Find where the given text appears and provide that cell's center as [X, Y] coordinate. 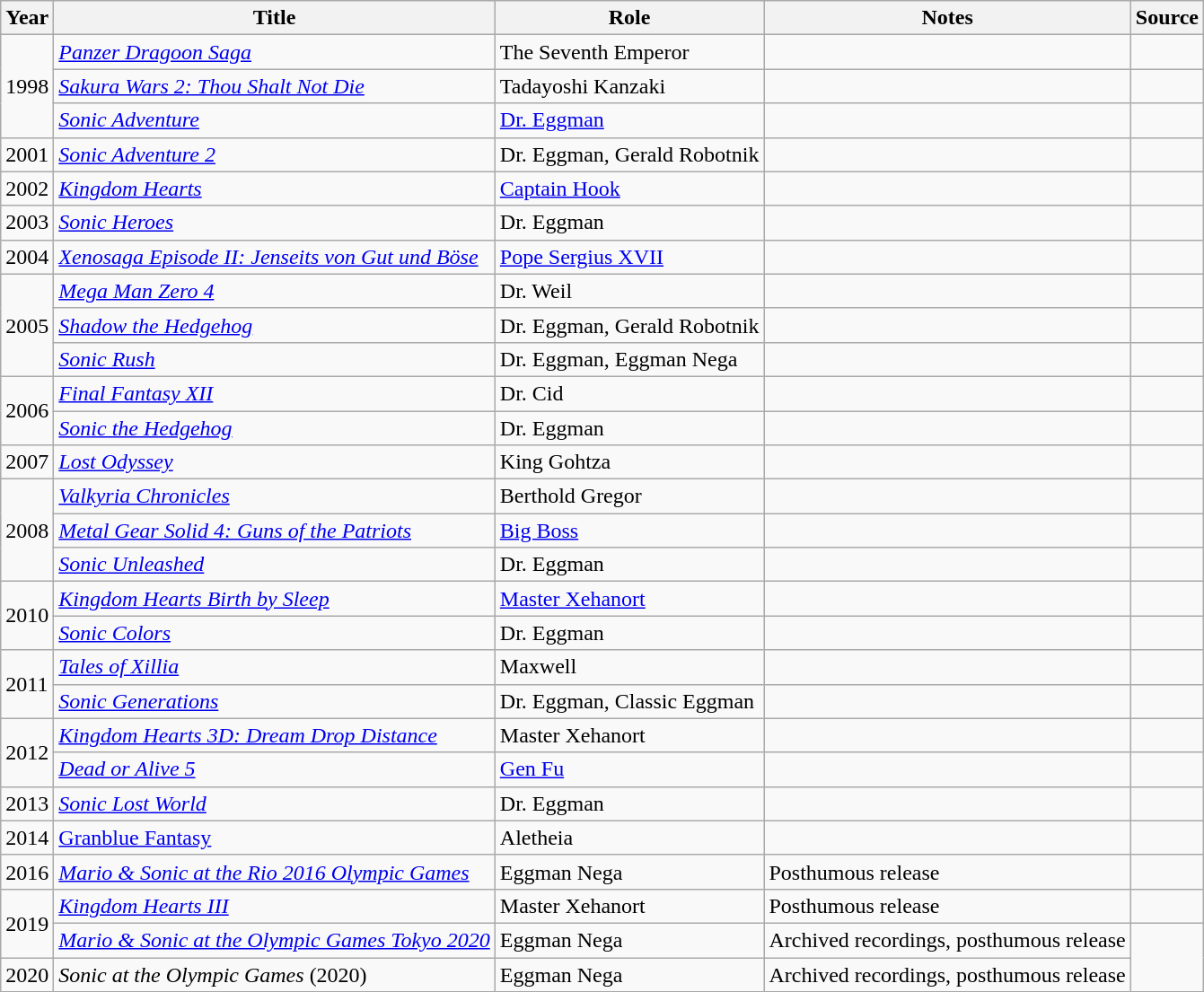
Gen Fu [629, 769]
2010 [27, 616]
Mario & Sonic at the Rio 2016 Olympic Games [275, 872]
2006 [27, 410]
Berthold Gregor [629, 496]
Sonic at the Olympic Games (2020) [275, 974]
2008 [27, 531]
Sonic Adventure 2 [275, 154]
2016 [27, 872]
Sonic the Hedgehog [275, 428]
Metal Gear Solid 4: Guns of the Patriots [275, 531]
2003 [27, 223]
2002 [27, 189]
2011 [27, 684]
2020 [27, 974]
Dr. Weil [629, 291]
2001 [27, 154]
Kingdom Hearts III [275, 906]
Source [1167, 18]
Kingdom Hearts Birth by Sleep [275, 599]
Shadow the Hedgehog [275, 325]
Sonic Generations [275, 701]
2013 [27, 803]
Title [275, 18]
Maxwell [629, 667]
2007 [27, 462]
Dr. Eggman, Eggman Nega [629, 359]
Sonic Lost World [275, 803]
Tales of Xillia [275, 667]
Sonic Adventure [275, 120]
Final Fantasy XII [275, 393]
Pope Sergius XVII [629, 257]
Granblue Fantasy [275, 838]
Valkyria Chronicles [275, 496]
Panzer Dragoon Saga [275, 52]
Kingdom Hearts 3D: Dream Drop Distance [275, 735]
2014 [27, 838]
Xenosaga Episode II: Jenseits von Gut und Böse [275, 257]
2005 [27, 325]
Dr. Cid [629, 393]
1998 [27, 86]
Sonic Rush [275, 359]
King Gohtza [629, 462]
Dead or Alive 5 [275, 769]
Aletheia [629, 838]
Role [629, 18]
The Seventh Emperor [629, 52]
Dr. Eggman, Classic Eggman [629, 701]
Lost Odyssey [275, 462]
Kingdom Hearts [275, 189]
Sakura Wars 2: Thou Shalt Not Die [275, 86]
Big Boss [629, 531]
Mario & Sonic at the Olympic Games Tokyo 2020 [275, 940]
Sonic Heroes [275, 223]
Sonic Unleashed [275, 565]
2012 [27, 752]
Year [27, 18]
2019 [27, 923]
Captain Hook [629, 189]
Notes [947, 18]
Mega Man Zero 4 [275, 291]
Tadayoshi Kanzaki [629, 86]
2004 [27, 257]
Sonic Colors [275, 633]
